For the text-containing cell, return its midpoint in (x, y) coordinate format. 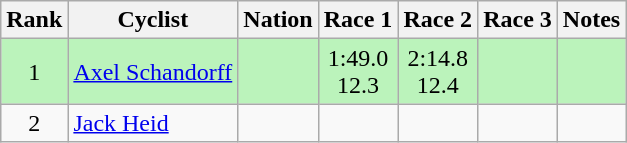
Nation (278, 20)
Race 3 (518, 20)
Axel Schandorff (153, 72)
Notes (591, 20)
Rank (34, 20)
Race 2 (438, 20)
Race 1 (358, 20)
2:14.812.4 (438, 72)
Cyclist (153, 20)
2 (34, 123)
1:49.012.3 (358, 72)
Jack Heid (153, 123)
1 (34, 72)
